From the cell containing the given text, extract its center point as (x, y) coordinate. 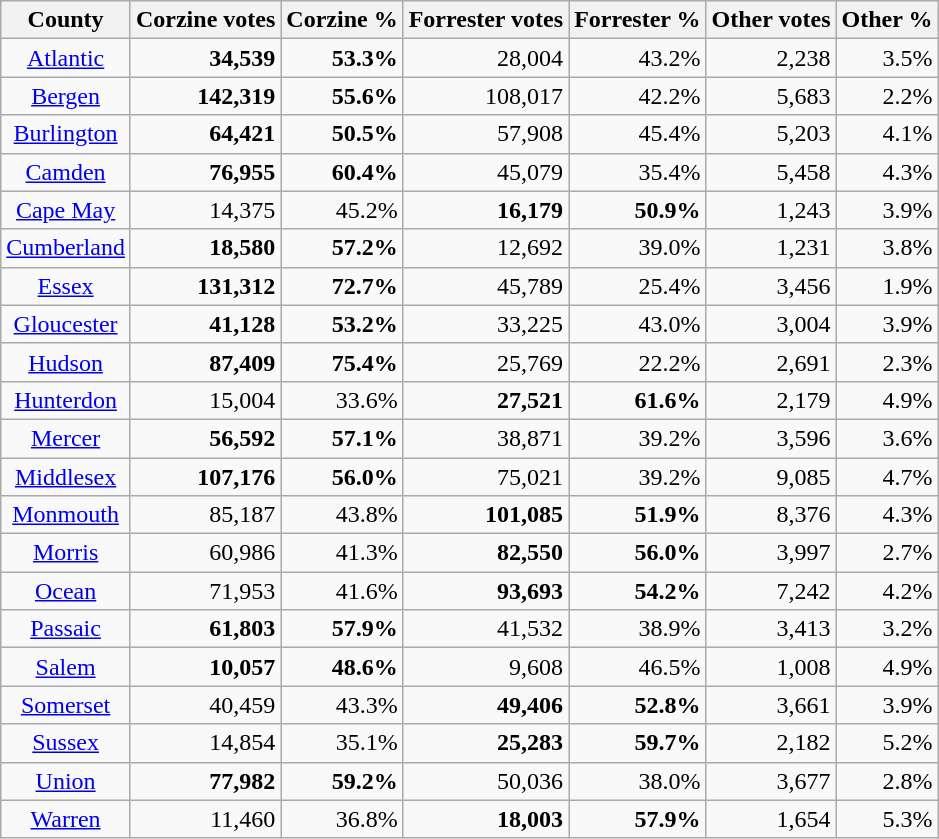
35.1% (342, 743)
28,004 (486, 58)
45.4% (638, 134)
Other votes (771, 20)
County (66, 20)
12,692 (486, 248)
43.2% (638, 58)
57,908 (486, 134)
60.4% (342, 172)
2,182 (771, 743)
4.7% (887, 477)
5.2% (887, 743)
51.9% (638, 515)
2.3% (887, 362)
Middlesex (66, 477)
Hudson (66, 362)
39.0% (638, 248)
Monmouth (66, 515)
85,187 (205, 515)
Camden (66, 172)
2.7% (887, 553)
53.3% (342, 58)
36.8% (342, 819)
3.5% (887, 58)
131,312 (205, 286)
43.8% (342, 515)
82,550 (486, 553)
57.1% (342, 438)
107,176 (205, 477)
Hunterdon (66, 400)
43.0% (638, 324)
57.2% (342, 248)
93,693 (486, 591)
48.6% (342, 667)
Forrester votes (486, 20)
41,532 (486, 629)
50.5% (342, 134)
108,017 (486, 96)
5,203 (771, 134)
2,179 (771, 400)
2.2% (887, 96)
3.6% (887, 438)
53.2% (342, 324)
75,021 (486, 477)
Mercer (66, 438)
40,459 (205, 705)
45,789 (486, 286)
Cape May (66, 210)
Atlantic (66, 58)
3,677 (771, 781)
43.3% (342, 705)
52.8% (638, 705)
10,057 (205, 667)
14,854 (205, 743)
45.2% (342, 210)
77,982 (205, 781)
3,661 (771, 705)
50,036 (486, 781)
14,375 (205, 210)
33,225 (486, 324)
25,769 (486, 362)
59.7% (638, 743)
9,608 (486, 667)
5.3% (887, 819)
1,654 (771, 819)
Gloucester (66, 324)
55.6% (342, 96)
38.0% (638, 781)
16,179 (486, 210)
Forrester % (638, 20)
22.2% (638, 362)
Ocean (66, 591)
1.9% (887, 286)
Cumberland (66, 248)
2,691 (771, 362)
1,008 (771, 667)
59.2% (342, 781)
11,460 (205, 819)
3,456 (771, 286)
38.9% (638, 629)
75.4% (342, 362)
41.6% (342, 591)
Salem (66, 667)
8,376 (771, 515)
2.8% (887, 781)
4.2% (887, 591)
38,871 (486, 438)
49,406 (486, 705)
41.3% (342, 553)
Union (66, 781)
25.4% (638, 286)
3.8% (887, 248)
27,521 (486, 400)
Corzine votes (205, 20)
1,243 (771, 210)
42.2% (638, 96)
2,238 (771, 58)
Corzine % (342, 20)
Warren (66, 819)
3.2% (887, 629)
Bergen (66, 96)
18,003 (486, 819)
50.9% (638, 210)
64,421 (205, 134)
56,592 (205, 438)
Passaic (66, 629)
60,986 (205, 553)
46.5% (638, 667)
3,004 (771, 324)
34,539 (205, 58)
7,242 (771, 591)
35.4% (638, 172)
41,128 (205, 324)
87,409 (205, 362)
Essex (66, 286)
Other % (887, 20)
4.1% (887, 134)
142,319 (205, 96)
76,955 (205, 172)
Sussex (66, 743)
Burlington (66, 134)
61.6% (638, 400)
18,580 (205, 248)
5,458 (771, 172)
101,085 (486, 515)
71,953 (205, 591)
9,085 (771, 477)
3,596 (771, 438)
1,231 (771, 248)
15,004 (205, 400)
Somerset (66, 705)
61,803 (205, 629)
25,283 (486, 743)
5,683 (771, 96)
45,079 (486, 172)
3,997 (771, 553)
3,413 (771, 629)
72.7% (342, 286)
33.6% (342, 400)
Morris (66, 553)
54.2% (638, 591)
